From the cell containing the given text, extract its center point as [X, Y] coordinate. 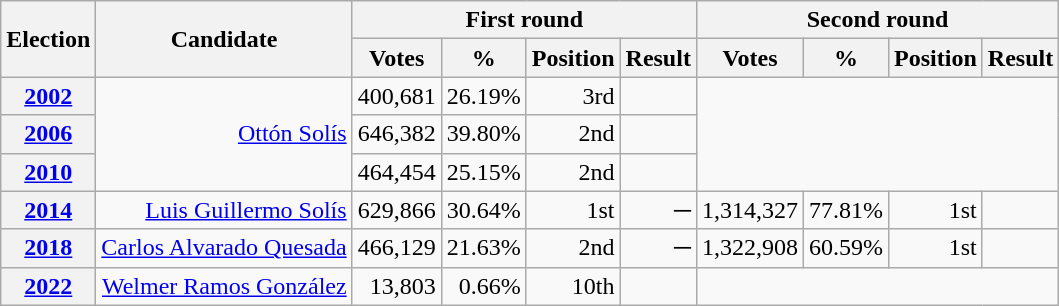
464,454 [396, 172]
2006 [48, 134]
466,129 [396, 248]
Welmer Ramos González [224, 286]
646,382 [396, 134]
39.80% [484, 134]
77.81% [846, 210]
Carlos Alvarado Quesada [224, 248]
30.64% [484, 210]
3rd [573, 96]
13,803 [396, 286]
2018 [48, 248]
21.63% [484, 248]
First round [524, 20]
2014 [48, 210]
10th [573, 286]
Ottón Solís [224, 134]
2002 [48, 96]
629,866 [396, 210]
400,681 [396, 96]
1,322,908 [750, 248]
2022 [48, 286]
60.59% [846, 248]
Candidate [224, 39]
2010 [48, 172]
Second round [877, 20]
1,314,327 [750, 210]
0.66% [484, 286]
Election [48, 39]
25.15% [484, 172]
26.19% [484, 96]
Luis Guillermo Solís [224, 210]
